Pinpoint the cell where the given text exists, returning its (X, Y) midpoint coordinate. 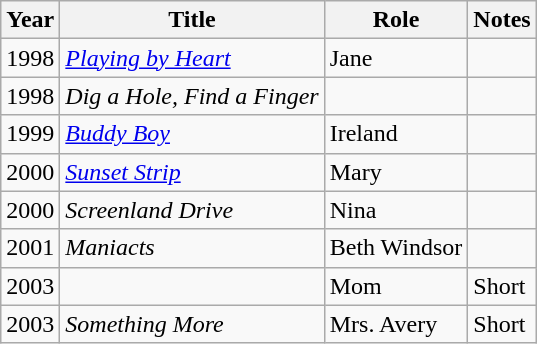
Year (30, 20)
Mary (396, 172)
Screenland Drive (192, 210)
Sunset Strip (192, 172)
Beth Windsor (396, 248)
Something More (192, 324)
Maniacts (192, 248)
Mom (396, 286)
Notes (502, 20)
2001 (30, 248)
1999 (30, 134)
Buddy Boy (192, 134)
Ireland (396, 134)
Jane (396, 58)
Role (396, 20)
Mrs. Avery (396, 324)
Playing by Heart (192, 58)
Title (192, 20)
Dig a Hole, Find a Finger (192, 96)
Nina (396, 210)
